Scan for the cell matching the given text and deliver its (X, Y) coordinate at center. 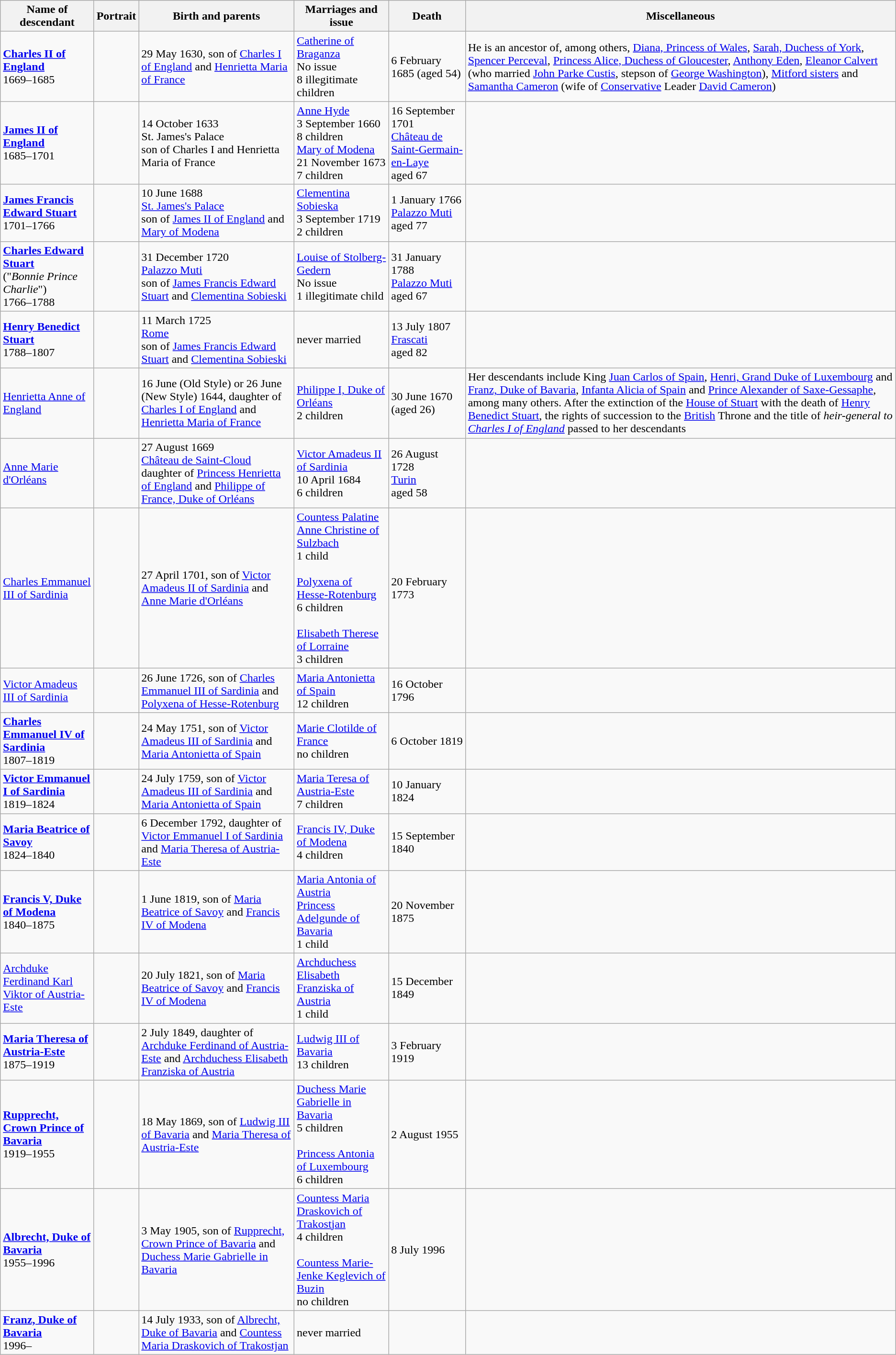
Francis IV, Duke of Modena4 children (342, 842)
3 February 1919 (427, 1052)
20 November 1875 (427, 912)
James Francis Edward Stuart1701–1766 (47, 213)
Countess Maria Draskovich of Trakostjan4 childrenCountess Marie-Jenke Keglevich of Buzinno children (342, 1250)
8 July 1996 (427, 1250)
Henry Benedict Stuart1788–1807 (47, 340)
Catherine of BraganzaNo issue8 illegitimate children (342, 67)
2 August 1955 (427, 1134)
Charles Emmanuel III of Sardinia (47, 588)
16 September 1701Château de Saint-Germain-en-Layeaged 67 (427, 143)
Birth and parents (216, 16)
24 July 1759, son of Victor Amadeus III of Sardinia and Maria Antonietta of Spain (216, 791)
Francis V, Duke of Modena1840–1875 (47, 912)
3 May 1905, son of Rupprecht, Crown Prince of Bavaria and Duchess Marie Gabrielle in Bavaria (216, 1250)
26 June 1726, son of Charles Emmanuel III of Sardinia and Polyxena of Hesse-Rotenburg (216, 690)
Charles Emmanuel IV of Sardinia1807–1819 (47, 741)
Henrietta Anne of England (47, 403)
27 August 1669Château de Saint-Clouddaughter of Princess Henrietta of England and Philippe of France, Duke of Orléans (216, 473)
Miscellaneous (681, 16)
6 February 1685 (aged 54) (427, 67)
Rupprecht, Crown Prince of Bavaria1919–1955 (47, 1134)
Maria Teresa of Austria-Este7 children (342, 791)
13 July 1807Frascatiaged 82 (427, 340)
20 July 1821, son of Maria Beatrice of Savoy and Francis IV of Modena (216, 988)
14 October 1633St. James's Palaceson of Charles I and Henrietta Maria of France (216, 143)
Name of descendant (47, 16)
27 April 1701, son of Victor Amadeus II of Sardinia and Anne Marie d'Orléans (216, 588)
James II of England1685–1701 (47, 143)
Albrecht, Duke of Bavaria1955–1996 (47, 1250)
1 January 1766Palazzo Mutiaged 77 (427, 213)
Victor Amadeus II of Sardinia10 April 16846 children (342, 473)
31 December 1720Palazzo Mutison of James Francis Edward Stuart and Clementina Sobieski (216, 276)
Countess Palatine Anne Christine of Sulzbach1 childPolyxena of Hesse-Rotenburg6 childrenElisabeth Therese of Lorraine3 children (342, 588)
Philippe I, Duke of Orléans2 children (342, 403)
Anne Hyde3 September 16608 childrenMary of Modena21 November 16737 children (342, 143)
6 December 1792, daughter of Victor Emmanuel I of Sardinia and Maria Theresa of Austria-Este (216, 842)
24 May 1751, son of Victor Amadeus III of Sardinia and Maria Antonietta of Spain (216, 741)
16 June (Old Style) or 26 June (New Style) 1644, daughter of Charles I of England and Henrietta Maria of France (216, 403)
2 July 1849, daughter of Archduke Ferdinand of Austria-Este and Archduchess Elisabeth Franziska of Austria (216, 1052)
29 May 1630, son of Charles I of England and Henrietta Maria of France (216, 67)
Maria Antonia of AustriaPrincess Adelgunde of Bavaria1 child (342, 912)
Maria Beatrice of Savoy1824–1840 (47, 842)
Portrait (116, 16)
Charles Edward Stuart("Bonnie Prince Charlie")1766–1788 (47, 276)
18 May 1869, son of Ludwig III of Bavaria and Maria Theresa of Austria-Este (216, 1134)
15 December 1849 (427, 988)
10 January 1824 (427, 791)
15 September 1840 (427, 842)
26 August 1728Turinaged 58 (427, 473)
Marriages and issue (342, 16)
Victor Emmanuel I of Sardinia1819–1824 (47, 791)
20 February 1773 (427, 588)
6 October 1819 (427, 741)
Ludwig III of Bavaria13 children (342, 1052)
Archduke Ferdinand Karl Viktor of Austria-Este (47, 988)
14 July 1933, son of Albrecht, Duke of Bavaria and Countess Maria Draskovich of Trakostjan (216, 1333)
Anne Marie d'Orléans (47, 473)
Maria Theresa of Austria-Este1875–1919 (47, 1052)
16 October 1796 (427, 690)
Clementina Sobieska3 September 17192 children (342, 213)
Victor Amadeus III of Sardinia (47, 690)
Charles II of England1669–1685 (47, 67)
Franz, Duke of Bavaria1996– (47, 1333)
Marie Clotilde of Franceno children (342, 741)
1 June 1819, son of Maria Beatrice of Savoy and Francis IV of Modena (216, 912)
Louise of Stolberg-GedernNo issue1 illegitimate child (342, 276)
Maria Antonietta of Spain12 children (342, 690)
Archduchess Elisabeth Franziska of Austria1 child (342, 988)
30 June 1670 (aged 26) (427, 403)
11 March 1725Romeson of James Francis Edward Stuart and Clementina Sobieski (216, 340)
31 January 1788Palazzo Mutiaged 67 (427, 276)
10 June 1688St. James's Palaceson of James II of England and Mary of Modena (216, 213)
Death (427, 16)
Duchess Marie Gabrielle in Bavaria5 childrenPrincess Antonia of Luxembourg6 children (342, 1134)
